Determine the (x, y) coordinate at the center of the cell enclosing the given text.  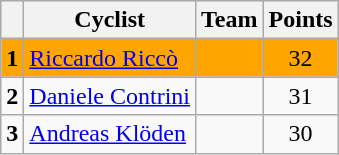
2 (12, 96)
Points (300, 20)
30 (300, 134)
1 (12, 58)
Andreas Klöden (110, 134)
Daniele Contrini (110, 96)
31 (300, 96)
Cyclist (110, 20)
32 (300, 58)
Team (230, 20)
Riccardo Riccò (110, 58)
3 (12, 134)
